Pinpoint the cell where the given text exists, returning its (x, y) midpoint coordinate. 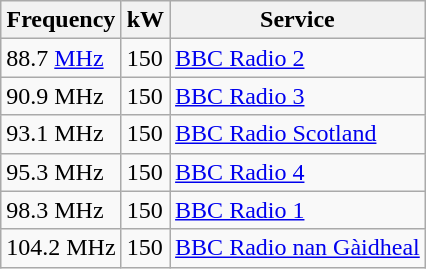
BBC Radio 2 (298, 58)
BBC Radio 3 (298, 96)
BBC Radio Scotland (298, 134)
90.9 MHz (61, 96)
Frequency (61, 20)
BBC Radio 4 (298, 172)
Service (298, 20)
kW (145, 20)
93.1 MHz (61, 134)
104.2 MHz (61, 248)
BBC Radio nan Gàidheal (298, 248)
88.7 MHz (61, 58)
95.3 MHz (61, 172)
98.3 MHz (61, 210)
BBC Radio 1 (298, 210)
